Extract the (x, y) coordinate from the center of the cell holding the provided text.  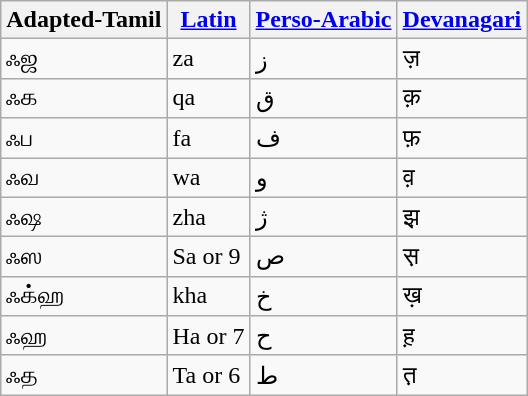
Sa or 9 (208, 257)
ह़ (462, 336)
झ़ (462, 217)
स़ (462, 257)
त़ (462, 375)
و (324, 178)
ஃஷ (84, 217)
zha (208, 217)
خ (324, 296)
wa (208, 178)
Adapted-Tamil (84, 20)
ஃஹ (84, 336)
ஃப (84, 138)
ஃத (84, 375)
ح (324, 336)
ख़ (462, 296)
ஃவ (84, 178)
za (208, 59)
ص (324, 257)
fa (208, 138)
ஃஸ (84, 257)
kha (208, 296)
Devanagari (462, 20)
क़ (462, 98)
ژ (324, 217)
व़ (462, 178)
ف (324, 138)
ط (324, 375)
ஃக (84, 98)
Perso-Arabic (324, 20)
ஃக்ஹ (84, 296)
फ़ (462, 138)
ஃஜ (84, 59)
ज़ (462, 59)
Latin (208, 20)
ق (324, 98)
Ta or 6 (208, 375)
qa (208, 98)
ز (324, 59)
Ha or 7 (208, 336)
